Return [X, Y] of the center of cell containing provided text 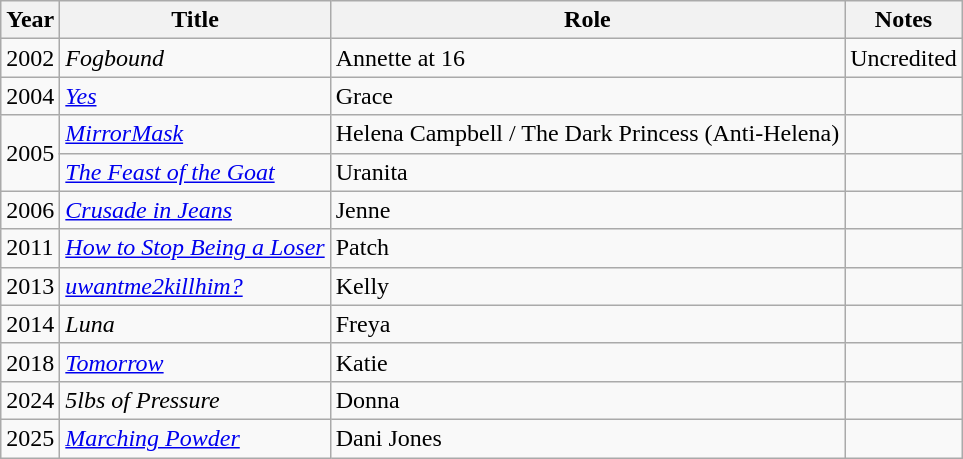
Role [587, 20]
How to Stop Being a Loser [195, 248]
Annette at 16 [587, 58]
Donna [587, 400]
Uranita [587, 172]
Katie [587, 362]
Patch [587, 248]
Uncredited [904, 58]
2024 [30, 400]
Crusade in Jeans [195, 210]
Dani Jones [587, 438]
MirrorMask [195, 134]
2014 [30, 324]
uwantme2killhim? [195, 286]
The Feast of the Goat [195, 172]
Fogbound [195, 58]
2025 [30, 438]
2013 [30, 286]
Luna [195, 324]
5lbs of Pressure [195, 400]
Freya [587, 324]
Grace [587, 96]
Tomorrow [195, 362]
Yes [195, 96]
2004 [30, 96]
Marching Powder [195, 438]
2011 [30, 248]
Title [195, 20]
Notes [904, 20]
Kelly [587, 286]
2005 [30, 153]
Jenne [587, 210]
Helena Campbell / The Dark Princess (Anti-Helena) [587, 134]
2018 [30, 362]
2006 [30, 210]
2002 [30, 58]
Year [30, 20]
